Determine the [X, Y] coordinate at the center of the cell enclosing the given text.  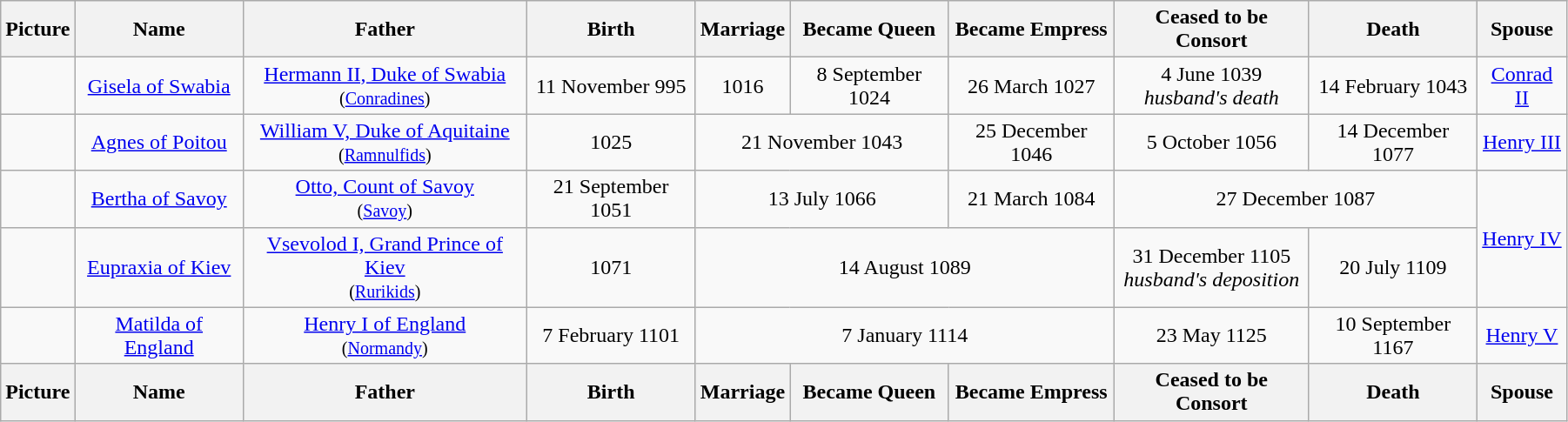
21 September 1051 [611, 198]
27 December 1087 [1295, 198]
Henry I of England(Normandy) [385, 336]
4 June 1039husband's death [1211, 85]
Conrad II [1523, 85]
Eupraxia of Kiev [158, 267]
25 December 1046 [1031, 143]
Hermann II, Duke of Swabia(Conradines) [385, 85]
7 February 1101 [611, 336]
21 March 1084 [1031, 198]
5 October 1056 [1211, 143]
1071 [611, 267]
8 September 1024 [870, 85]
14 August 1089 [905, 267]
Matilda of England [158, 336]
Vsevolod I, Grand Prince of Kiev(Rurikids) [385, 267]
Gisela of Swabia [158, 85]
7 January 1114 [905, 336]
31 December 1105husband's deposition [1211, 267]
20 July 1109 [1392, 267]
1016 [742, 85]
11 November 995 [611, 85]
Otto, Count of Savoy(Savoy) [385, 198]
Henry III [1523, 143]
23 May 1125 [1211, 336]
Henry V [1523, 336]
14 February 1043 [1392, 85]
21 November 1043 [821, 143]
10 September 1167 [1392, 336]
14 December 1077 [1392, 143]
Henry IV [1523, 238]
13 July 1066 [821, 198]
26 March 1027 [1031, 85]
William V, Duke of Aquitaine(Ramnulfids) [385, 143]
Bertha of Savoy [158, 198]
Agnes of Poitou [158, 143]
1025 [611, 143]
